From the cell containing the given text, extract its center point as [X, Y] coordinate. 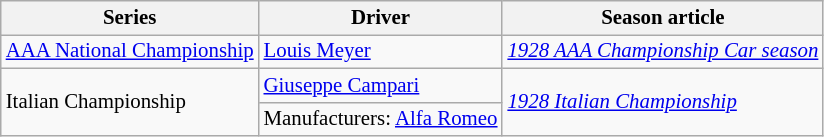
Giuseppe Campari [381, 85]
Series [130, 18]
Manufacturers: Alfa Romeo [381, 119]
1928 Italian Championship [662, 102]
AAA National Championship [130, 51]
Italian Championship [130, 102]
1928 AAA Championship Car season [662, 51]
Season article [662, 18]
Louis Meyer [381, 51]
Driver [381, 18]
